Pinpoint the cell where the given text exists, returning its (x, y) midpoint coordinate. 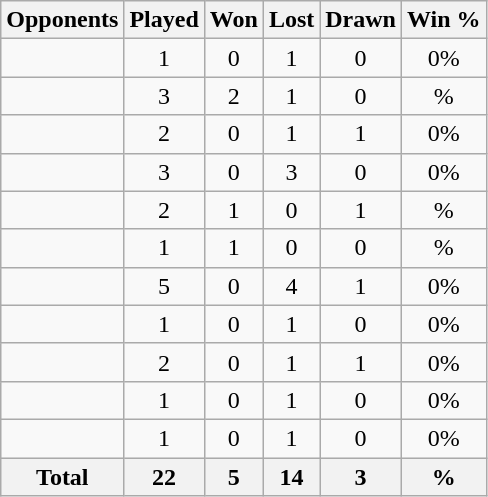
Lost (291, 20)
Opponents (62, 20)
Drawn (361, 20)
Won (234, 20)
Total (62, 477)
14 (291, 477)
22 (164, 477)
4 (291, 286)
Win % (444, 20)
Played (164, 20)
